Extract the [X, Y] coordinate from the center of the cell holding the provided text.  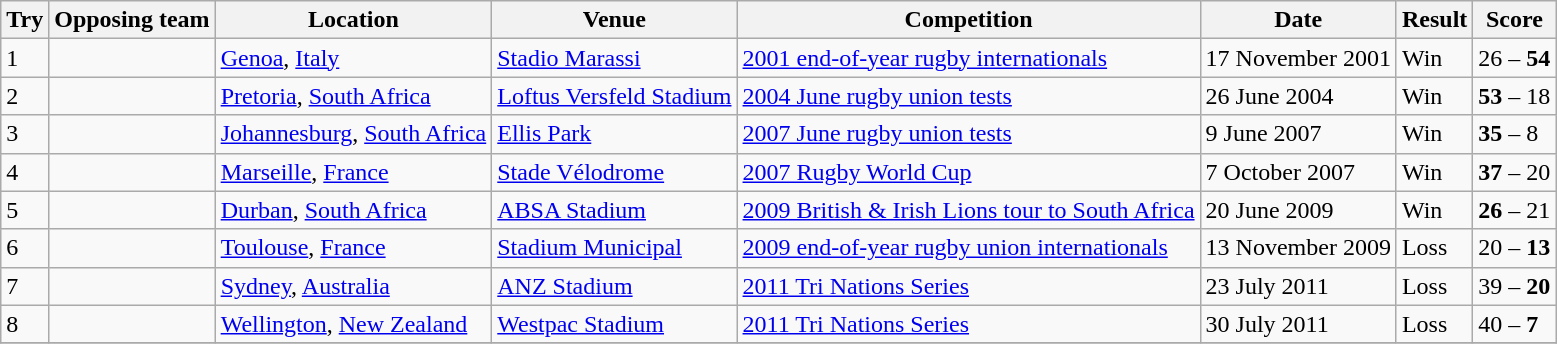
Stadium Municipal [614, 248]
Competition [968, 20]
40 – 7 [1514, 324]
3 [25, 134]
2001 end-of-year rugby internationals [968, 58]
2007 Rugby World Cup [968, 172]
Sydney, Australia [354, 286]
Durban, South Africa [354, 210]
Toulouse, France [354, 248]
26 June 2004 [1298, 96]
Marseille, France [354, 172]
17 November 2001 [1298, 58]
6 [25, 248]
13 November 2009 [1298, 248]
23 July 2011 [1298, 286]
Result [1434, 20]
Johannesburg, South Africa [354, 134]
Pretoria, South Africa [354, 96]
7 [25, 286]
26 – 54 [1514, 58]
20 – 13 [1514, 248]
8 [25, 324]
2 [25, 96]
20 June 2009 [1298, 210]
Stadio Marassi [614, 58]
2007 June rugby union tests [968, 134]
Stade Vélodrome [614, 172]
9 June 2007 [1298, 134]
Location [354, 20]
1 [25, 58]
2009 British & Irish Lions tour to South Africa [968, 210]
2009 end-of-year rugby union internationals [968, 248]
Westpac Stadium [614, 324]
Try [25, 20]
4 [25, 172]
39 – 20 [1514, 286]
26 – 21 [1514, 210]
7 October 2007 [1298, 172]
Ellis Park [614, 134]
Opposing team [132, 20]
Venue [614, 20]
35 – 8 [1514, 134]
Score [1514, 20]
Wellington, New Zealand [354, 324]
Date [1298, 20]
53 – 18 [1514, 96]
Loftus Versfeld Stadium [614, 96]
30 July 2011 [1298, 324]
ANZ Stadium [614, 286]
2004 June rugby union tests [968, 96]
5 [25, 210]
Genoa, Italy [354, 58]
ABSA Stadium [614, 210]
37 – 20 [1514, 172]
